Return the (x, y) coordinate for the center point of the cell that contains the specified text.  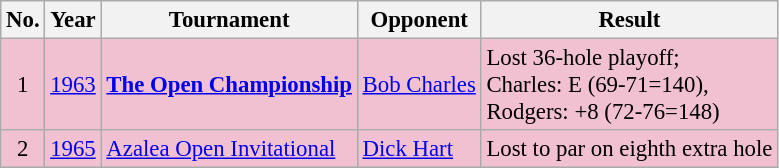
Tournament (229, 20)
1963 (73, 85)
Year (73, 20)
Dick Hart (419, 149)
Bob Charles (419, 85)
2 (23, 149)
Opponent (419, 20)
No. (23, 20)
The Open Championship (229, 85)
Lost 36-hole playoff;Charles: E (69-71=140),Rodgers: +8 (72-76=148) (630, 85)
Lost to par on eighth extra hole (630, 149)
1 (23, 85)
1965 (73, 149)
Azalea Open Invitational (229, 149)
Result (630, 20)
